Identify which cell holds the provided text, then report its [x, y] central coordinate. 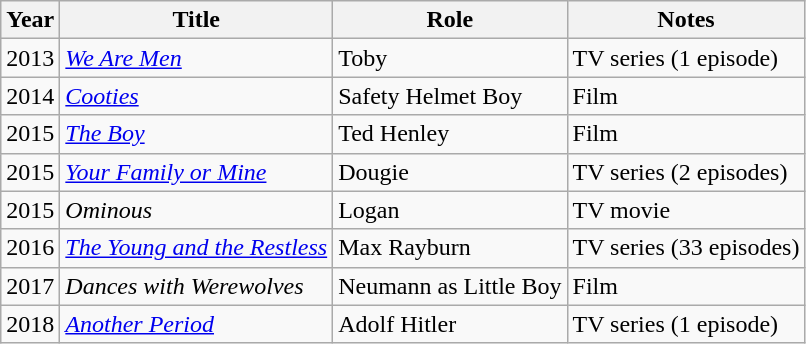
Cooties [196, 96]
Your Family or Mine [196, 172]
TV series (33 episodes) [686, 248]
Neumann as Little Boy [450, 286]
Year [30, 20]
Max Rayburn [450, 248]
Dances with Werewolves [196, 286]
Role [450, 20]
Dougie [450, 172]
Safety Helmet Boy [450, 96]
2013 [30, 58]
2017 [30, 286]
The Boy [196, 134]
Logan [450, 210]
Notes [686, 20]
Another Period [196, 324]
Title [196, 20]
Ted Henley [450, 134]
TV movie [686, 210]
Toby [450, 58]
Ominous [196, 210]
2014 [30, 96]
The Young and the Restless [196, 248]
2016 [30, 248]
We Are Men [196, 58]
2018 [30, 324]
TV series (2 episodes) [686, 172]
Adolf Hitler [450, 324]
